Determine the (X, Y) coordinate at the center of the cell enclosing the given text.  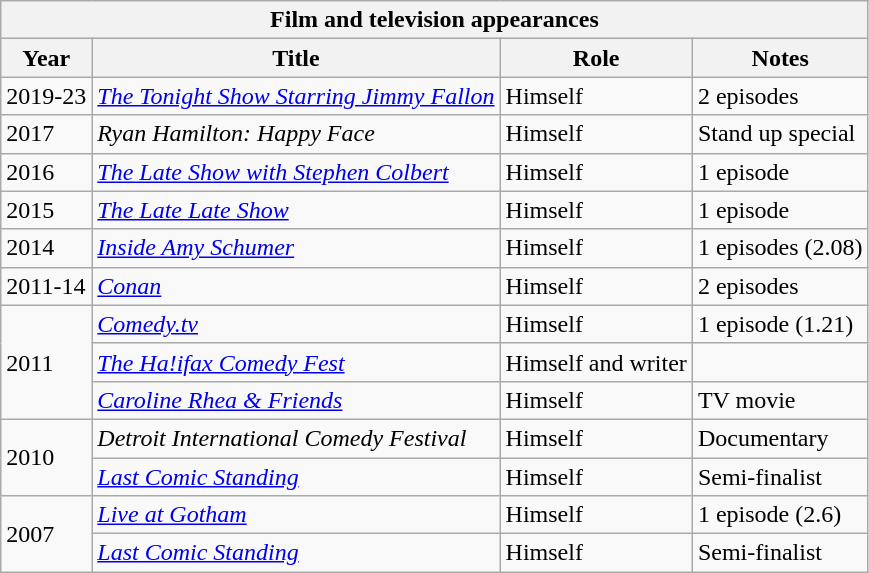
2014 (46, 248)
Documentary (780, 438)
2016 (46, 172)
Year (46, 58)
Comedy.tv (296, 324)
TV movie (780, 400)
2007 (46, 534)
Caroline Rhea & Friends (296, 400)
The Late Late Show (296, 210)
2011-14 (46, 286)
Himself and writer (596, 362)
2015 (46, 210)
1 episode (2.6) (780, 515)
The Late Show with Stephen Colbert (296, 172)
Notes (780, 58)
2017 (46, 134)
Title (296, 58)
Stand up special (780, 134)
The Ha!ifax Comedy Fest (296, 362)
Live at Gotham (296, 515)
Ryan Hamilton: Happy Face (296, 134)
Conan (296, 286)
2011 (46, 362)
2010 (46, 457)
1 episode (1.21) (780, 324)
Film and television appearances (434, 20)
Detroit International Comedy Festival (296, 438)
Role (596, 58)
Inside Amy Schumer (296, 248)
The Tonight Show Starring Jimmy Fallon (296, 96)
1 episodes (2.08) (780, 248)
2019-23 (46, 96)
